From the cell containing the given text, extract its center point as [X, Y] coordinate. 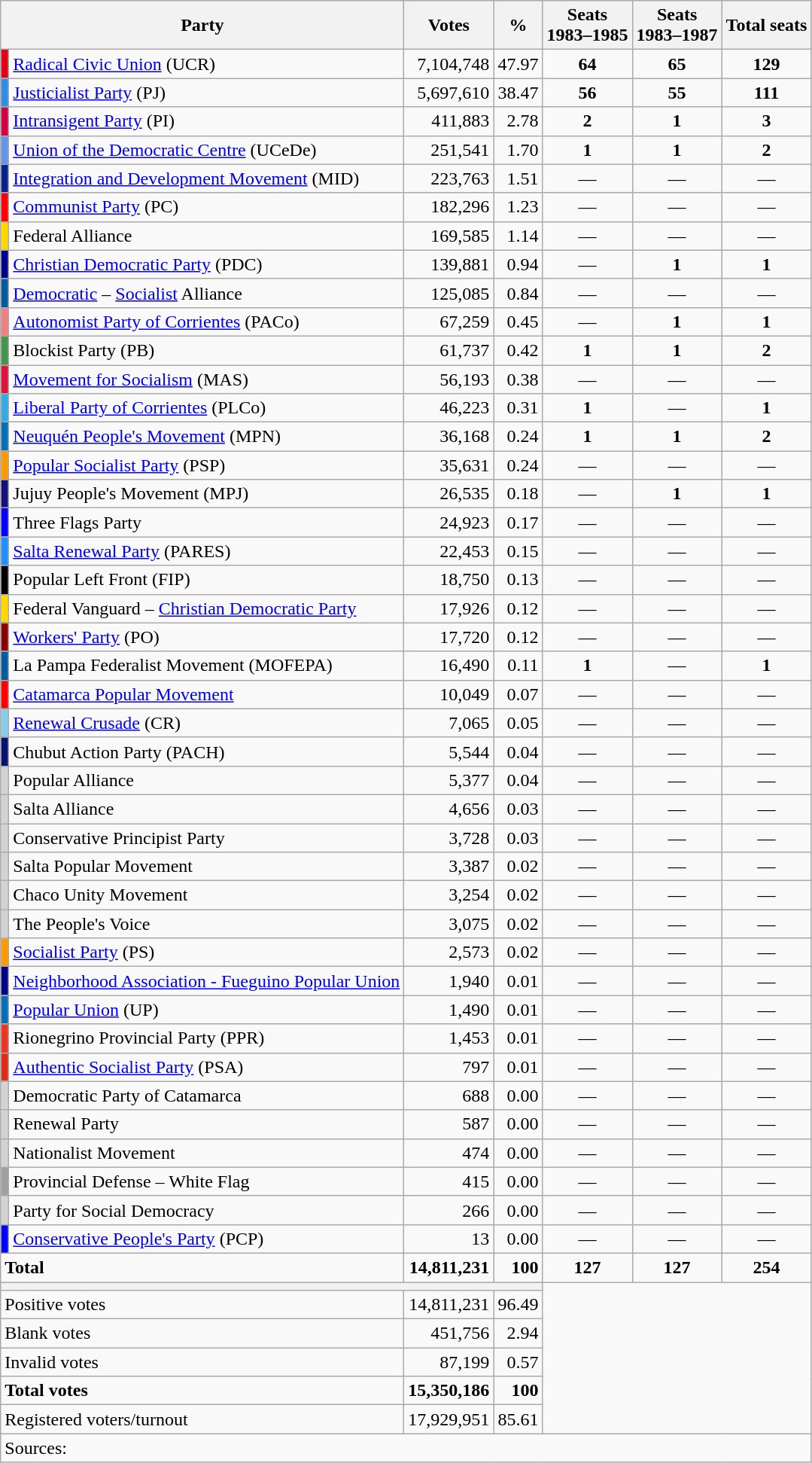
Chaco Unity Movement [206, 895]
0.57 [518, 1362]
64 [587, 64]
1,940 [449, 981]
Autonomist Party of Corrientes (PACo) [206, 322]
Neighborhood Association - Fueguino Popular Union [206, 981]
Intransigent Party (PI) [206, 121]
125,085 [449, 293]
61,737 [449, 350]
451,756 [449, 1333]
3,387 [449, 867]
35,631 [449, 465]
0.45 [518, 322]
96.49 [518, 1305]
2.78 [518, 121]
0.05 [518, 723]
5,697,610 [449, 93]
67,259 [449, 322]
2.94 [518, 1333]
Popular Alliance [206, 780]
16,490 [449, 666]
Catamarca Popular Movement [206, 694]
415 [449, 1181]
Provincial Defense – White Flag [206, 1181]
Total seats [766, 26]
Blank votes [202, 1333]
Socialist Party (PS) [206, 952]
55 [677, 93]
129 [766, 64]
7,104,748 [449, 64]
Seats1983–1987 [677, 26]
56,193 [449, 379]
Neuquén People's Movement (MPN) [206, 437]
Salta Popular Movement [206, 867]
18,750 [449, 580]
24,923 [449, 523]
0.38 [518, 379]
Christian Democratic Party (PDC) [206, 264]
474 [449, 1153]
7,065 [449, 723]
223,763 [449, 178]
65 [677, 64]
The People's Voice [206, 924]
Authentic Socialist Party (PSA) [206, 1067]
3,728 [449, 838]
1.70 [518, 150]
Conservative People's Party (PCP) [206, 1239]
266 [449, 1210]
Democratic Party of Catamarca [206, 1096]
Democratic – Socialist Alliance [206, 293]
169,585 [449, 236]
Total votes [202, 1391]
0.07 [518, 694]
111 [766, 93]
587 [449, 1124]
4,656 [449, 809]
2,573 [449, 952]
Nationalist Movement [206, 1153]
56 [587, 93]
Salta Renewal Party (PARES) [206, 551]
Liberal Party of Corrientes (PLCo) [206, 408]
Popular Left Front (FIP) [206, 580]
3,254 [449, 895]
Movement for Socialism (MAS) [206, 379]
Total [202, 1267]
688 [449, 1096]
Invalid votes [202, 1362]
Sources: [406, 1448]
38.47 [518, 93]
17,929,951 [449, 1419]
0.94 [518, 264]
Blockist Party (PB) [206, 350]
1.51 [518, 178]
Salta Alliance [206, 809]
182,296 [449, 207]
251,541 [449, 150]
10,049 [449, 694]
Integration and Development Movement (MID) [206, 178]
3,075 [449, 924]
87,199 [449, 1362]
Radical Civic Union (UCR) [206, 64]
Conservative Principist Party [206, 838]
1.23 [518, 207]
0.42 [518, 350]
5,377 [449, 780]
Renewal Party [206, 1124]
Registered voters/turnout [202, 1419]
Renewal Crusade (CR) [206, 723]
Rionegrino Provincial Party (PPR) [206, 1038]
0.13 [518, 580]
13 [449, 1239]
1,453 [449, 1038]
0.17 [518, 523]
Workers' Party (PO) [206, 637]
Federal Vanguard – Christian Democratic Party [206, 608]
5,544 [449, 751]
46,223 [449, 408]
Three Flags Party [206, 523]
Union of the Democratic Centre (UCeDe) [206, 150]
Chubut Action Party (PACH) [206, 751]
22,453 [449, 551]
17,720 [449, 637]
Seats1983–1985 [587, 26]
17,926 [449, 608]
Federal Alliance [206, 236]
Party [202, 26]
Communist Party (PC) [206, 207]
0.84 [518, 293]
1.14 [518, 236]
0.31 [518, 408]
411,883 [449, 121]
% [518, 26]
1,490 [449, 1010]
0.18 [518, 494]
47.97 [518, 64]
Positive votes [202, 1305]
26,535 [449, 494]
Popular Union (UP) [206, 1010]
3 [766, 121]
Jujuy People's Movement (MPJ) [206, 494]
Votes [449, 26]
La Pampa Federalist Movement (MOFEPA) [206, 666]
139,881 [449, 264]
Popular Socialist Party (PSP) [206, 465]
15,350,186 [449, 1391]
85.61 [518, 1419]
254 [766, 1267]
Justicialist Party (PJ) [206, 93]
36,168 [449, 437]
0.11 [518, 666]
0.15 [518, 551]
797 [449, 1067]
Party for Social Democracy [206, 1210]
